Output the [x, y] coordinate of the center of the cell containing the given text.  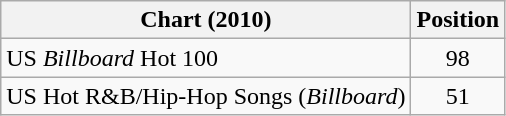
US Billboard Hot 100 [206, 58]
Position [458, 20]
98 [458, 58]
Chart (2010) [206, 20]
51 [458, 96]
US Hot R&B/Hip-Hop Songs (Billboard) [206, 96]
